Identify which cell holds the provided text, then report its [X, Y] central coordinate. 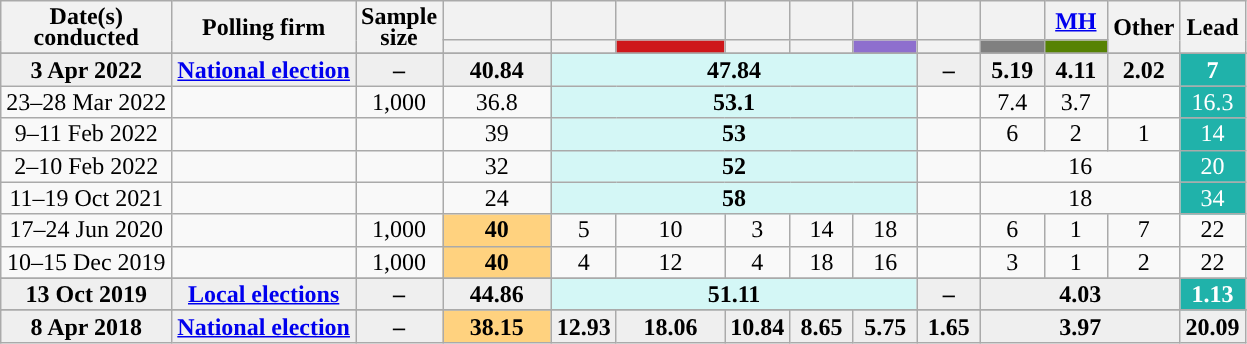
Local elections [264, 294]
Date(s)conducted [86, 28]
1.13 [1212, 294]
Polling firm [264, 28]
34 [1212, 198]
5.75 [885, 326]
20.09 [1212, 326]
5.19 [1013, 70]
53.1 [734, 102]
2.02 [1144, 70]
12.93 [584, 326]
17–24 Jun 2020 [86, 230]
10.84 [758, 326]
Other [1144, 28]
10 [670, 230]
Lead [1212, 28]
23–28 Mar 2022 [86, 102]
5 [584, 230]
3.7 [1076, 102]
10–15 Dec 2019 [86, 262]
2–10 Feb 2022 [86, 166]
4.03 [1081, 294]
53 [734, 134]
51.11 [734, 294]
13 Oct 2019 [86, 294]
38.15 [498, 326]
20 [1212, 166]
MH [1076, 20]
44.86 [498, 294]
16.3 [1212, 102]
47.84 [734, 70]
3 Apr 2022 [86, 70]
11–19 Oct 2021 [86, 198]
39 [498, 134]
36.8 [498, 102]
3.97 [1081, 326]
8.65 [822, 326]
52 [734, 166]
Samplesize [400, 28]
1.65 [949, 326]
4.11 [1076, 70]
12 [670, 262]
32 [498, 166]
7.4 [1013, 102]
24 [498, 198]
9–11 Feb 2022 [86, 134]
18.06 [670, 326]
8 Apr 2018 [86, 326]
58 [734, 198]
40.84 [498, 70]
